Locate the cell with the specified text and output its (X, Y) center coordinate. 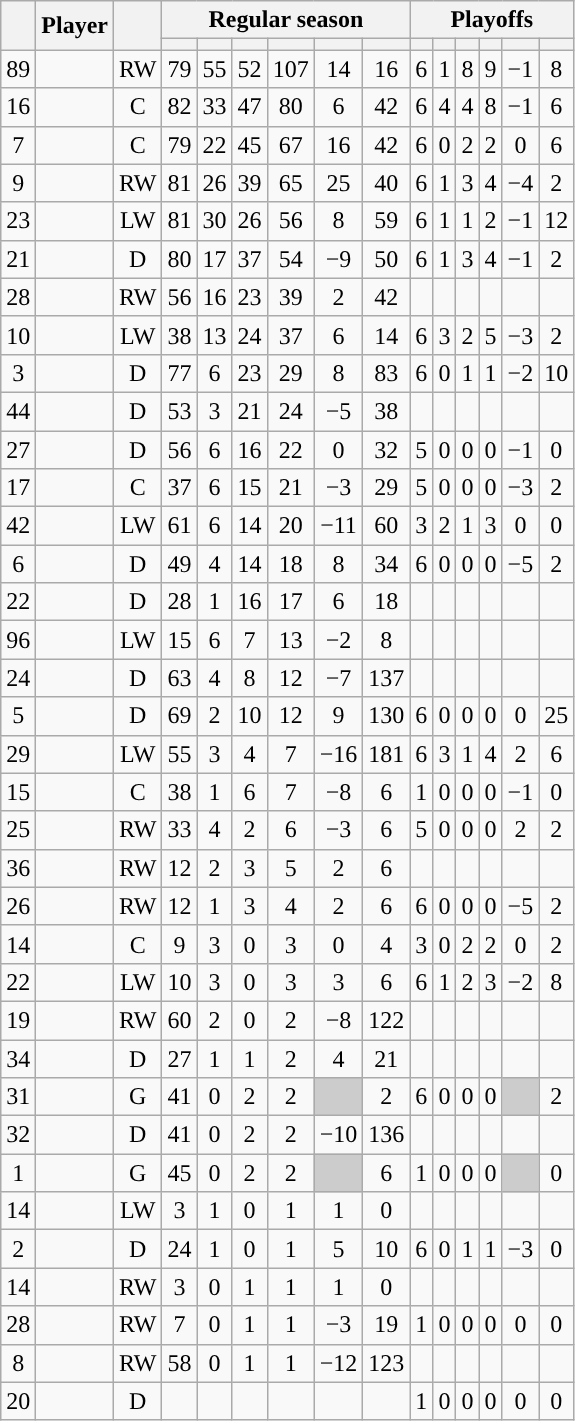
−7 (338, 678)
63 (180, 678)
130 (386, 716)
69 (180, 716)
Playoffs (492, 20)
96 (18, 640)
31 (18, 1097)
136 (386, 1135)
−16 (338, 754)
54 (290, 259)
107 (290, 69)
59 (386, 221)
44 (18, 411)
−12 (338, 1363)
30 (214, 221)
137 (386, 678)
83 (386, 373)
52 (250, 69)
40 (386, 183)
36 (18, 868)
53 (180, 411)
58 (180, 1363)
−4 (520, 183)
50 (386, 259)
122 (386, 1020)
77 (180, 373)
47 (250, 107)
123 (386, 1363)
61 (180, 526)
65 (290, 183)
Regular season (286, 20)
82 (180, 107)
89 (18, 69)
67 (290, 145)
−10 (338, 1135)
49 (180, 564)
Player (75, 26)
181 (386, 754)
−9 (338, 259)
−11 (338, 526)
